Scan for the cell matching the given text and deliver its (X, Y) coordinate at center. 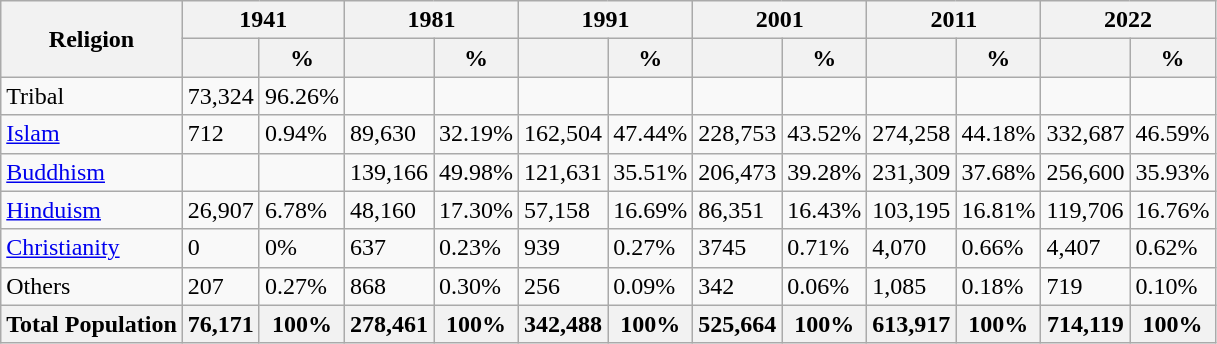
Christianity (92, 248)
139,166 (388, 172)
939 (564, 248)
0.62% (1172, 248)
342,488 (564, 324)
342 (738, 286)
0.18% (998, 286)
719 (1086, 286)
0% (302, 248)
49.98% (476, 172)
16.69% (650, 210)
16.81% (998, 210)
2001 (780, 20)
Others (92, 286)
26,907 (220, 210)
37.68% (998, 172)
162,504 (564, 134)
1981 (431, 20)
4,070 (912, 248)
16.76% (1172, 210)
57,158 (564, 210)
714,119 (1086, 324)
16.43% (824, 210)
0.66% (998, 248)
0.23% (476, 248)
3745 (738, 248)
228,753 (738, 134)
2022 (1128, 20)
48,160 (388, 210)
206,473 (738, 172)
1941 (263, 20)
207 (220, 286)
256 (564, 286)
44.18% (998, 134)
1991 (606, 20)
712 (220, 134)
103,195 (912, 210)
1,085 (912, 286)
0.10% (1172, 286)
35.93% (1172, 172)
274,258 (912, 134)
39.28% (824, 172)
332,687 (1086, 134)
256,600 (1086, 172)
0.71% (824, 248)
637 (388, 248)
46.59% (1172, 134)
86,351 (738, 210)
43.52% (824, 134)
76,171 (220, 324)
Buddhism (92, 172)
0 (220, 248)
868 (388, 286)
231,309 (912, 172)
0.06% (824, 286)
2011 (954, 20)
32.19% (476, 134)
73,324 (220, 96)
Tribal (92, 96)
89,630 (388, 134)
525,664 (738, 324)
4,407 (1086, 248)
278,461 (388, 324)
Total Population (92, 324)
119,706 (1086, 210)
0.94% (302, 134)
96.26% (302, 96)
0.09% (650, 286)
Islam (92, 134)
Religion (92, 39)
35.51% (650, 172)
17.30% (476, 210)
0.30% (476, 286)
121,631 (564, 172)
47.44% (650, 134)
Hinduism (92, 210)
6.78% (302, 210)
613,917 (912, 324)
